Determine the (x, y) coordinate at the center of the cell enclosing the given text.  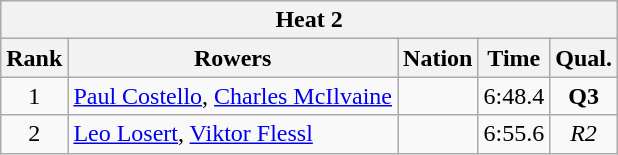
Paul Costello, Charles McIlvaine (233, 96)
Time (514, 58)
2 (34, 134)
Nation (438, 58)
6:48.4 (514, 96)
Q3 (584, 96)
Heat 2 (310, 20)
Rowers (233, 58)
Leo Losert, Viktor Flessl (233, 134)
Qual. (584, 58)
6:55.6 (514, 134)
1 (34, 96)
Rank (34, 58)
R2 (584, 134)
